From the cell containing the given text, extract its center point as [X, Y] coordinate. 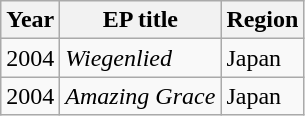
Year [30, 20]
EP title [140, 20]
Region [262, 20]
Amazing Grace [140, 96]
Wiegenlied [140, 58]
